Return (X, Y) of the center of cell containing provided text 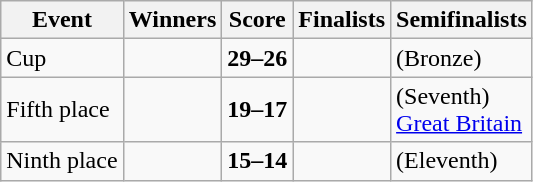
(Eleventh) (462, 161)
Finalists (342, 20)
Fifth place (62, 110)
Score (258, 20)
Event (62, 20)
Cup (62, 58)
Ninth place (62, 161)
Winners (172, 20)
15–14 (258, 161)
Semifinalists (462, 20)
29–26 (258, 58)
(Bronze) (462, 58)
19–17 (258, 110)
(Seventh) Great Britain (462, 110)
